Search for the cell housing the specified text and yield its [X, Y] center coordinate. 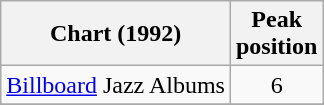
Chart (1992) [116, 34]
6 [276, 85]
Billboard Jazz Albums [116, 85]
Peakposition [276, 34]
